From the cell containing the given text, extract its center point as [X, Y] coordinate. 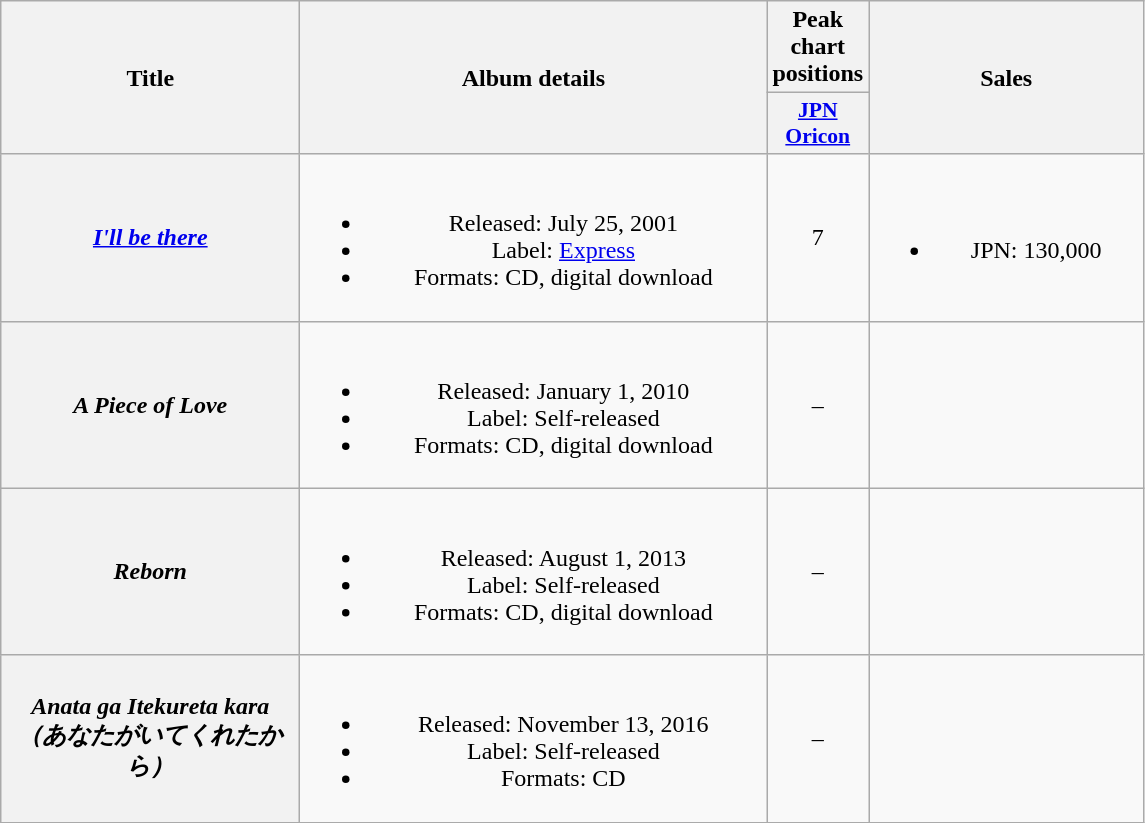
Title [150, 78]
A Piece of Love [150, 404]
Anata ga Itekureta kara（あなたがいてくれたから） [150, 738]
Album details [534, 78]
Released: July 25, 2001Label: ExpressFormats: CD, digital download [534, 238]
I'll be there [150, 238]
Peakchartpositions [818, 47]
Released: January 1, 2010Label: Self-releasedFormats: CD, digital download [534, 404]
JPN: 130,000 [1006, 238]
Released: August 1, 2013Label: Self-releasedFormats: CD, digital download [534, 572]
7 [818, 238]
Reborn [150, 572]
JPNOricon [818, 124]
Sales [1006, 78]
Released: November 13, 2016Label: Self-releasedFormats: CD [534, 738]
